Find where the given text appears and provide that cell's center as (x, y) coordinate. 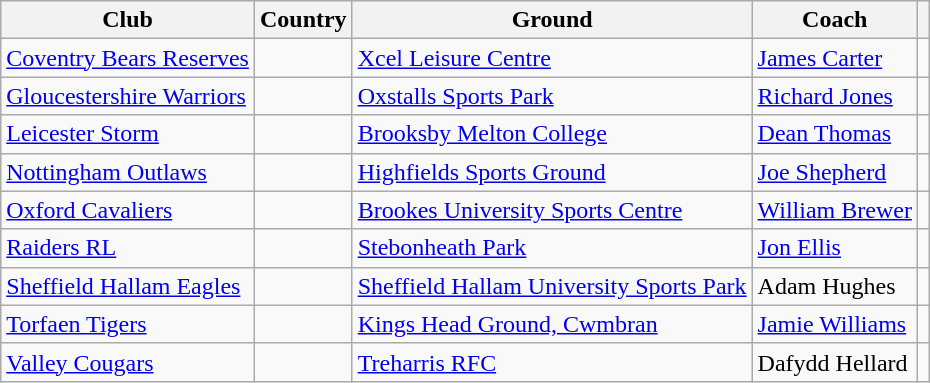
Jamie Williams (834, 324)
Coventry Bears Reserves (128, 58)
Coach (834, 20)
Nottingham Outlaws (128, 172)
Joe Shepherd (834, 172)
Raiders RL (128, 248)
Jon Ellis (834, 248)
Club (128, 20)
Xcel Leisure Centre (552, 58)
Ground (552, 20)
Highfields Sports Ground (552, 172)
William Brewer (834, 210)
Sheffield Hallam Eagles (128, 286)
Torfaen Tigers (128, 324)
Dean Thomas (834, 134)
Leicester Storm (128, 134)
Treharris RFC (552, 362)
Dafydd Hellard (834, 362)
Stebonheath Park (552, 248)
Oxstalls Sports Park (552, 96)
Valley Cougars (128, 362)
Brookes University Sports Centre (552, 210)
Brooksby Melton College (552, 134)
Country (303, 20)
James Carter (834, 58)
Kings Head Ground, Cwmbran (552, 324)
Gloucestershire Warriors (128, 96)
Sheffield Hallam University Sports Park (552, 286)
Adam Hughes (834, 286)
Richard Jones (834, 96)
Oxford Cavaliers (128, 210)
